Search for the cell housing the specified text and yield its (x, y) center coordinate. 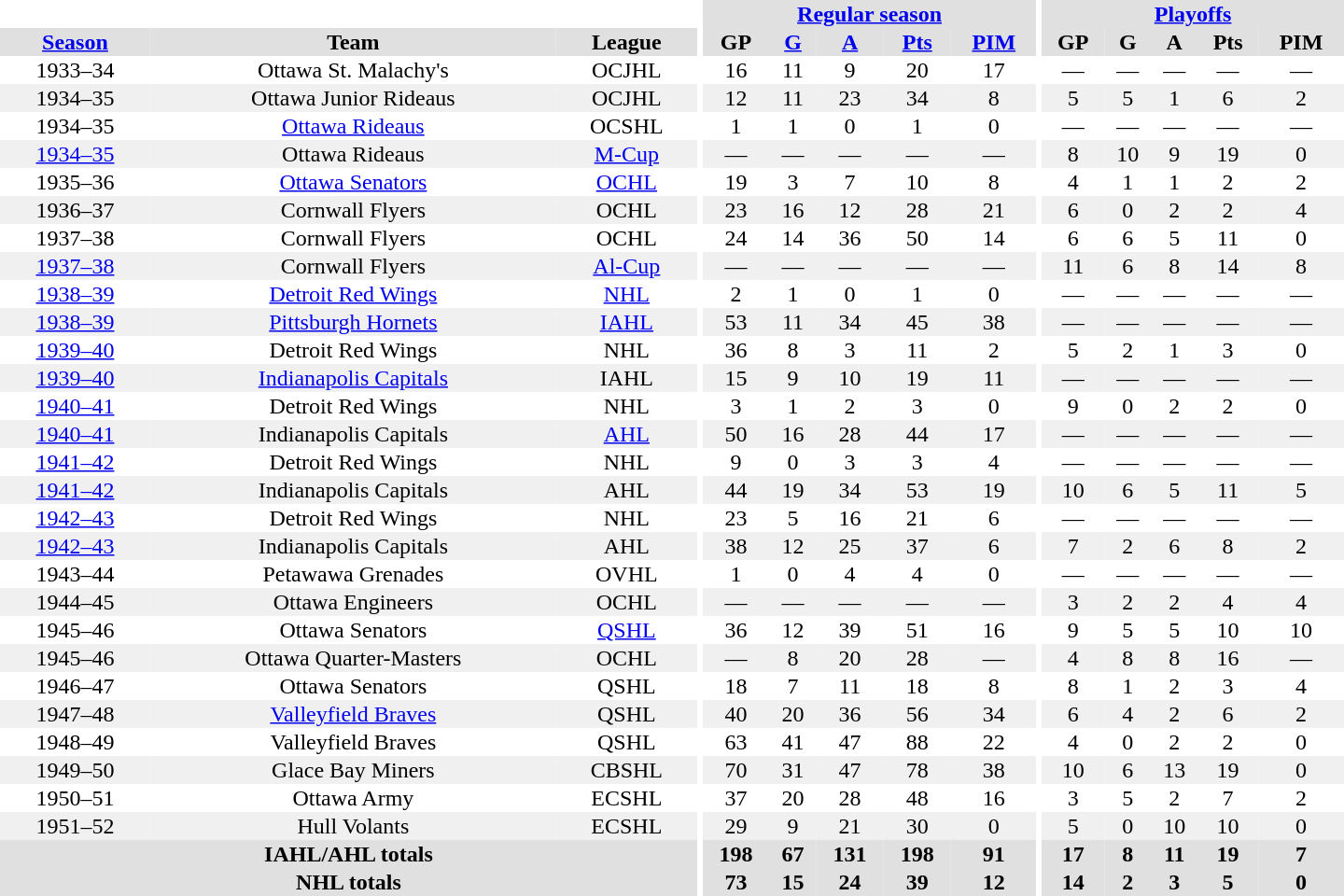
League (627, 42)
51 (917, 630)
56 (917, 714)
Regular season (869, 14)
40 (735, 714)
22 (994, 742)
30 (917, 826)
88 (917, 742)
73 (735, 882)
OCSHL (627, 126)
1946–47 (75, 686)
29 (735, 826)
NHL totals (349, 882)
1951–52 (75, 826)
Hull Volants (353, 826)
1950–51 (75, 798)
70 (735, 770)
25 (850, 546)
31 (793, 770)
Al-Cup (627, 266)
Glace Bay Miners (353, 770)
CBSHL (627, 770)
Ottawa Army (353, 798)
1949–50 (75, 770)
91 (994, 854)
1948–49 (75, 742)
Team (353, 42)
63 (735, 742)
78 (917, 770)
1933–34 (75, 70)
67 (793, 854)
48 (917, 798)
Petawawa Grenades (353, 574)
1936–37 (75, 210)
Pittsburgh Hornets (353, 322)
Ottawa St. Malachy's (353, 70)
1944–45 (75, 602)
Ottawa Engineers (353, 602)
Season (75, 42)
OVHL (627, 574)
Playoffs (1193, 14)
1943–44 (75, 574)
41 (793, 742)
13 (1174, 770)
1935–36 (75, 182)
Ottawa Junior Rideaus (353, 98)
Ottawa Quarter-Masters (353, 658)
45 (917, 322)
IAHL/AHL totals (349, 854)
131 (850, 854)
1947–48 (75, 714)
M-Cup (627, 154)
